Capture the cell that displays the provided text and extract its (X, Y) central coordinate. 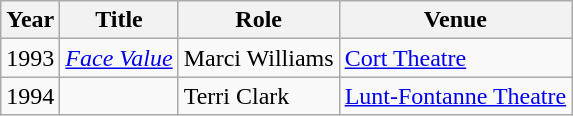
Face Value (119, 58)
Year (30, 20)
Cort Theatre (456, 58)
Role (258, 20)
Title (119, 20)
1993 (30, 58)
Marci Williams (258, 58)
Terri Clark (258, 96)
1994 (30, 96)
Lunt-Fontanne Theatre (456, 96)
Venue (456, 20)
